Capture the cell that displays the provided text and extract its (x, y) central coordinate. 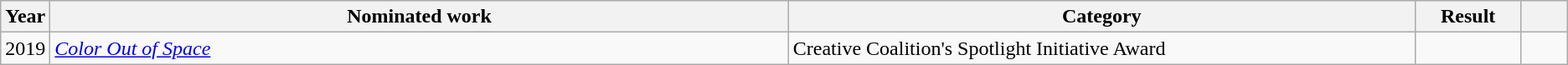
Creative Coalition's Spotlight Initiative Award (1101, 48)
Color Out of Space (419, 48)
Nominated work (419, 17)
2019 (25, 48)
Category (1101, 17)
Year (25, 17)
Result (1467, 17)
